Locate the cell with the specified text and output its (X, Y) center coordinate. 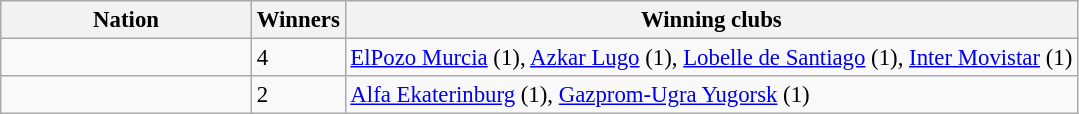
Nation (126, 20)
4 (298, 58)
2 (298, 95)
Winners (298, 20)
Alfa Ekaterinburg (1), Gazprom-Ugra Yugorsk (1) (712, 95)
Winning clubs (712, 20)
ElPozo Murcia (1), Azkar Lugo (1), Lobelle de Santiago (1), Inter Movistar (1) (712, 58)
